Find where the given text appears and provide that cell's center as [X, Y] coordinate. 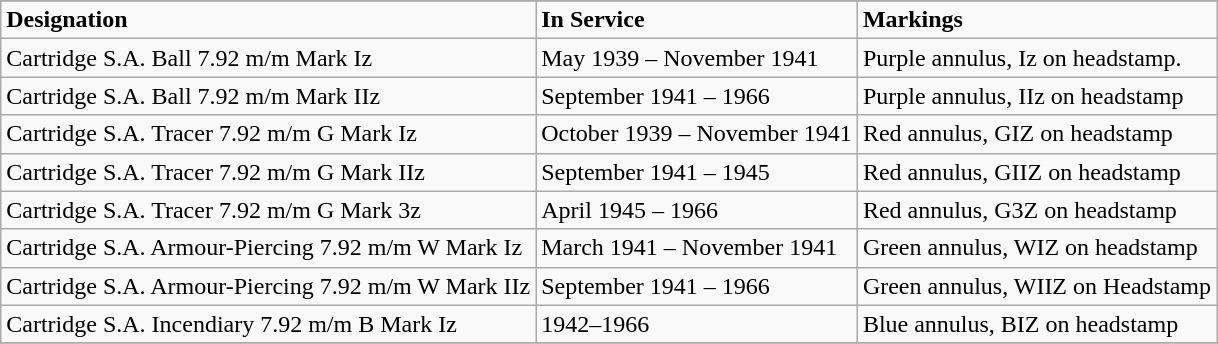
Cartridge S.A. Tracer 7.92 m/m G Mark IIz [268, 172]
May 1939 – November 1941 [697, 58]
Red annulus, G3Z on headstamp [1036, 210]
1942–1966 [697, 324]
September 1941 – 1945 [697, 172]
Red annulus, GIIZ on headstamp [1036, 172]
Cartridge S.A. Incendiary 7.92 m/m B Mark Iz [268, 324]
March 1941 – November 1941 [697, 248]
Purple annulus, IIz on headstamp [1036, 96]
Cartridge S.A. Tracer 7.92 m/m G Mark 3z [268, 210]
Markings [1036, 20]
In Service [697, 20]
April 1945 – 1966 [697, 210]
Cartridge S.A. Armour-Piercing 7.92 m/m W Mark IIz [268, 286]
Green annulus, WIIZ on Headstamp [1036, 286]
Cartridge S.A. Ball 7.92 m/m Mark IIz [268, 96]
Green annulus, WIZ on headstamp [1036, 248]
Purple annulus, Iz on headstamp. [1036, 58]
Cartridge S.A. Armour-Piercing 7.92 m/m W Mark Iz [268, 248]
Cartridge S.A. Tracer 7.92 m/m G Mark Iz [268, 134]
Cartridge S.A. Ball 7.92 m/m Mark Iz [268, 58]
Red annulus, GIZ on headstamp [1036, 134]
Blue annulus, BIZ on headstamp [1036, 324]
October 1939 – November 1941 [697, 134]
Designation [268, 20]
